Output the [x, y] coordinate of the center of the cell containing the given text.  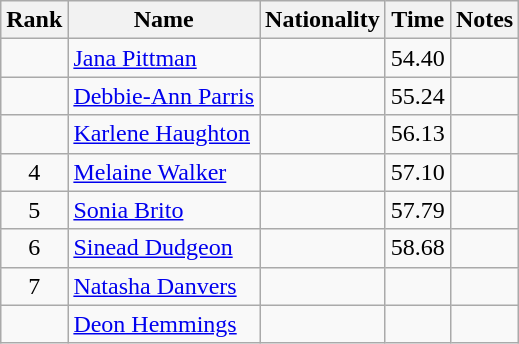
56.13 [418, 134]
Nationality [323, 20]
7 [34, 286]
57.10 [418, 172]
Sinead Dudgeon [164, 248]
Rank [34, 20]
58.68 [418, 248]
Melaine Walker [164, 172]
54.40 [418, 58]
Debbie-Ann Parris [164, 96]
6 [34, 248]
5 [34, 210]
4 [34, 172]
Deon Hemmings [164, 324]
Name [164, 20]
Notes [484, 20]
57.79 [418, 210]
Karlene Haughton [164, 134]
Jana Pittman [164, 58]
Natasha Danvers [164, 286]
Time [418, 20]
Sonia Brito [164, 210]
55.24 [418, 96]
